Scan for the cell matching the given text and deliver its [x, y] coordinate at center. 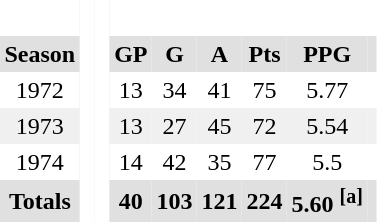
5.60 [a] [327, 201]
14 [131, 162]
5.77 [327, 90]
34 [174, 90]
PPG [327, 54]
5.54 [327, 126]
103 [174, 201]
G [174, 54]
41 [220, 90]
42 [174, 162]
Season [40, 54]
Pts [264, 54]
5.5 [327, 162]
35 [220, 162]
121 [220, 201]
1974 [40, 162]
1972 [40, 90]
40 [131, 201]
Totals [40, 201]
77 [264, 162]
45 [220, 126]
A [220, 54]
27 [174, 126]
1973 [40, 126]
75 [264, 90]
72 [264, 126]
224 [264, 201]
GP [131, 54]
